Pinpoint the cell where the given text exists, returning its (X, Y) midpoint coordinate. 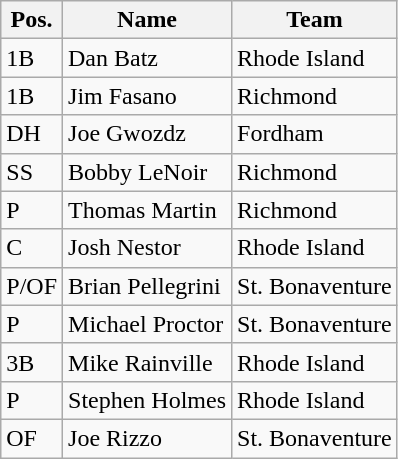
OF (32, 438)
Pos. (32, 20)
Josh Nestor (148, 248)
Jim Fasano (148, 96)
Joe Gwozdz (148, 134)
Team (315, 20)
Michael Proctor (148, 324)
Bobby LeNoir (148, 172)
Fordham (315, 134)
Brian Pellegrini (148, 286)
C (32, 248)
Stephen Holmes (148, 400)
Thomas Martin (148, 210)
P/OF (32, 286)
SS (32, 172)
3B (32, 362)
Joe Rizzo (148, 438)
Dan Batz (148, 58)
Mike Rainville (148, 362)
Name (148, 20)
DH (32, 134)
